Scan for the cell matching the given text and deliver its [x, y] coordinate at center. 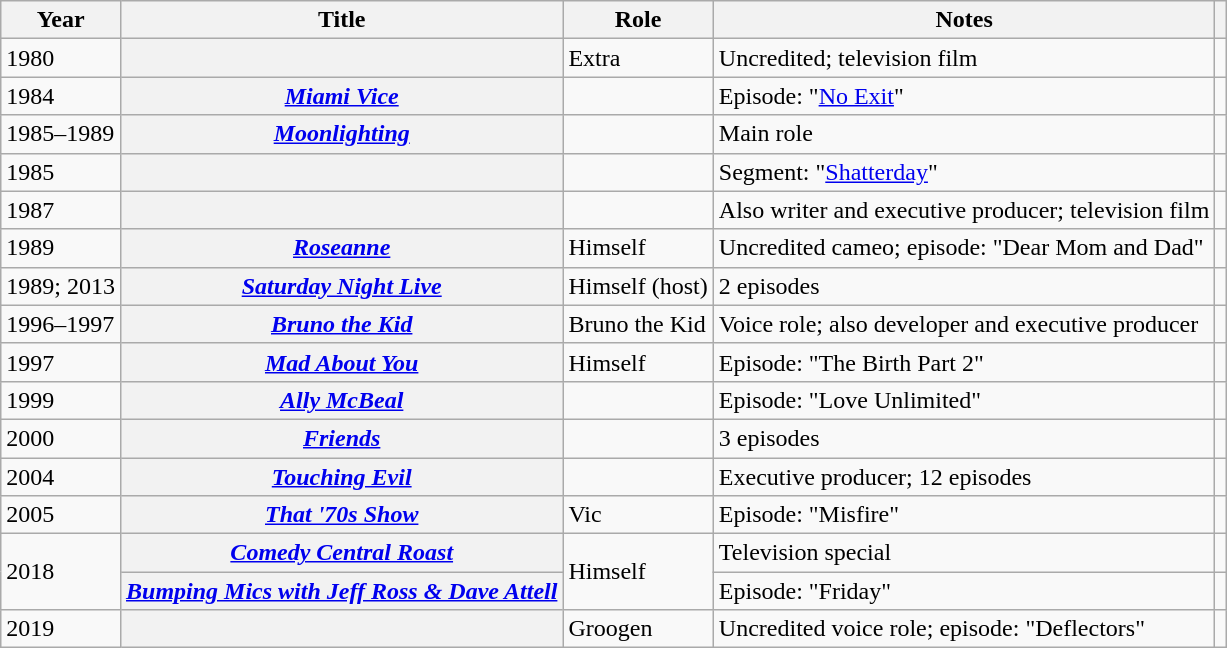
Vic [638, 515]
Uncredited; television film [964, 58]
Moonlighting [341, 134]
Saturday Night Live [341, 286]
Episode: "Friday" [964, 591]
1987 [61, 210]
Mad About You [341, 362]
2 episodes [964, 286]
Groogen [638, 629]
1989 [61, 248]
Comedy Central Roast [341, 553]
Himself (host) [638, 286]
Also writer and executive producer; television film [964, 210]
Segment: "Shatterday" [964, 172]
Year [61, 20]
Ally McBeal [341, 400]
1985 [61, 172]
Role [638, 20]
1980 [61, 58]
Main role [964, 134]
1989; 2013 [61, 286]
Episode: "No Exit" [964, 96]
Miami Vice [341, 96]
Notes [964, 20]
1984 [61, 96]
2000 [61, 438]
Touching Evil [341, 477]
Voice role; also developer and executive producer [964, 324]
That '70s Show [341, 515]
Uncredited cameo; episode: "Dear Mom and Dad" [964, 248]
Title [341, 20]
Episode: "Misfire" [964, 515]
Roseanne [341, 248]
Friends [341, 438]
2005 [61, 515]
2004 [61, 477]
1985–1989 [61, 134]
Uncredited voice role; episode: "Deflectors" [964, 629]
Extra [638, 58]
Episode: "Love Unlimited" [964, 400]
Episode: "The Birth Part 2" [964, 362]
2019 [61, 629]
1996–1997 [61, 324]
Bumping Mics with Jeff Ross & Dave Attell [341, 591]
2018 [61, 572]
1999 [61, 400]
1997 [61, 362]
Executive producer; 12 episodes [964, 477]
Television special [964, 553]
3 episodes [964, 438]
